Identify which cell holds the provided text, then report its (x, y) central coordinate. 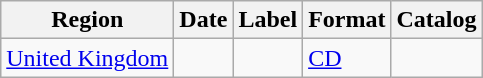
Catalog (436, 20)
Label (268, 20)
Date (204, 20)
CD (347, 58)
Format (347, 20)
United Kingdom (88, 58)
Region (88, 20)
